Return (x, y) of the center of cell containing provided text 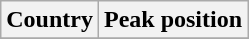
Peak position (172, 20)
Country (50, 20)
